Locate the cell with the specified text and output its (x, y) center coordinate. 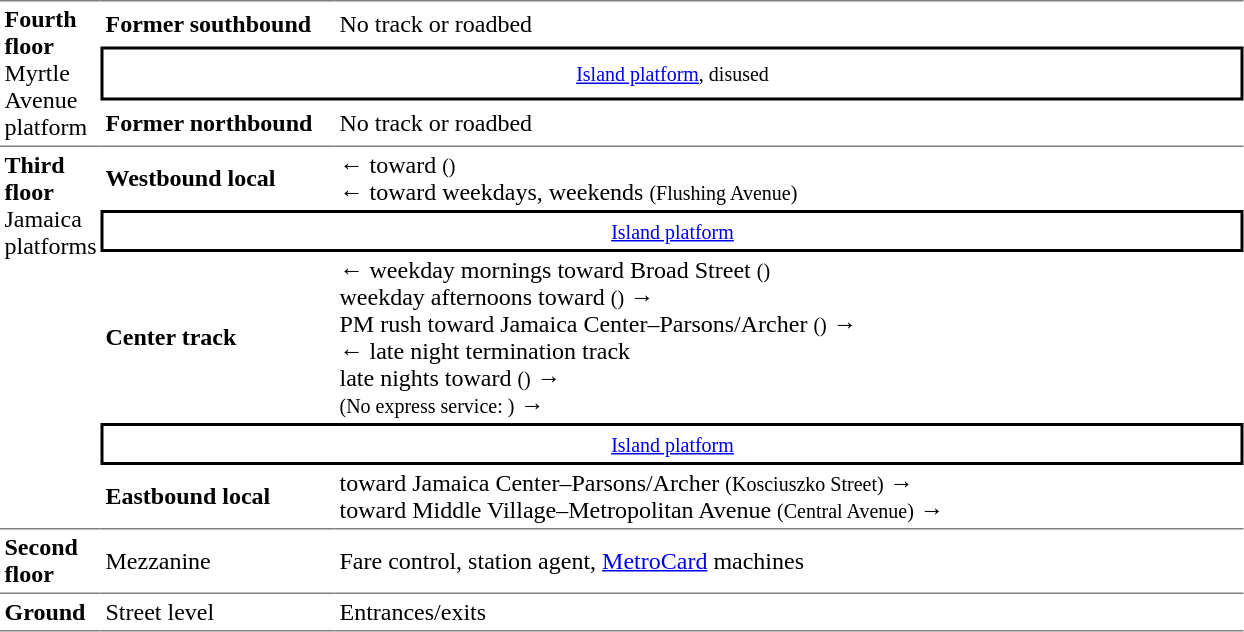
Mezzanine (218, 561)
Westbound local (218, 178)
Ground (50, 613)
Fare control, station agent, MetroCard machines (790, 561)
Former northbound (218, 122)
Former southbound (218, 24)
Entrances/exits (790, 613)
Third floorJamaica platforms (50, 337)
Eastbound local (218, 496)
Island platform, disused (672, 74)
Second floor (50, 561)
Street level (218, 613)
Center track (218, 338)
Fourth floorMyrtle Avenue platform (50, 73)
toward Jamaica Center–Parsons/Archer (Kosciuszko Street) → toward Middle Village–Metropolitan Avenue (Central Avenue) → (790, 496)
← toward ()← toward weekdays, weekends (Flushing Avenue) (790, 178)
